From the cell containing the given text, extract its center point as (x, y) coordinate. 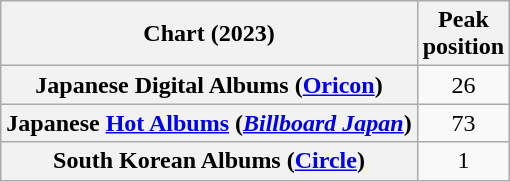
Japanese Digital Albums (Oricon) (209, 85)
Chart (2023) (209, 34)
1 (463, 161)
26 (463, 85)
73 (463, 123)
Japanese Hot Albums (Billboard Japan) (209, 123)
South Korean Albums (Circle) (209, 161)
Peakposition (463, 34)
